Find where the given text appears and provide that cell's center as [x, y] coordinate. 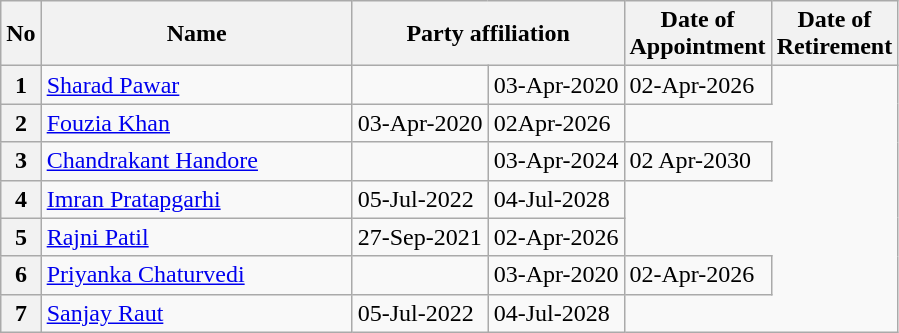
1 [21, 85]
5 [21, 237]
Priyanka Chaturvedi [196, 275]
Imran Pratapgarhi [196, 199]
Party affiliation [488, 34]
02Apr-2026 [556, 123]
2 [21, 123]
Sanjay Raut [196, 313]
4 [21, 199]
Chandrakant Handore [196, 161]
No [21, 34]
Date of Retirement [834, 34]
6 [21, 275]
Date of Appointment [698, 34]
27-Sep-2021 [420, 237]
3 [21, 161]
Rajni Patil [196, 237]
03-Apr-2024 [556, 161]
Name [196, 34]
Sharad Pawar [196, 85]
Fouzia Khan [196, 123]
7 [21, 313]
02 Apr-2030 [698, 161]
